Determine the (X, Y) coordinate at the center of the cell enclosing the given text.  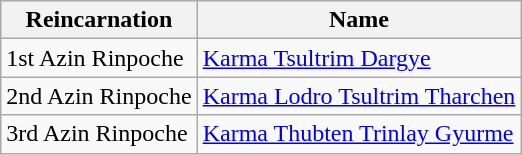
Reincarnation (99, 20)
Karma Thubten Trinlay Gyurme (359, 134)
2nd Azin Rinpoche (99, 96)
1st Azin Rinpoche (99, 58)
Name (359, 20)
Karma Lodro Tsultrim Tharchen (359, 96)
Karma Tsultrim Dargye (359, 58)
3rd Azin Rinpoche (99, 134)
